Identify which cell holds the provided text, then report its [X, Y] central coordinate. 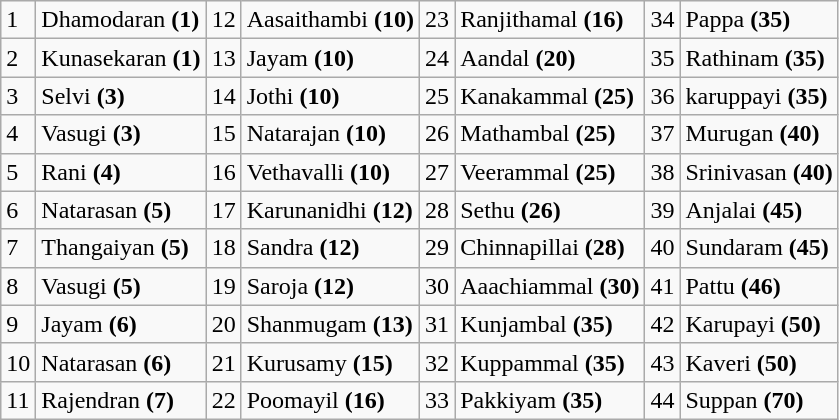
Mathambal (25) [550, 134]
Thangaiyan (5) [121, 248]
27 [438, 172]
Shanmugam (13) [330, 324]
Natarasan (5) [121, 210]
30 [438, 286]
Karunanidhi (12) [330, 210]
Ranjithamal (16) [550, 20]
13 [224, 58]
Pakkiyam (35) [550, 400]
17 [224, 210]
16 [224, 172]
Vasugi (5) [121, 286]
8 [18, 286]
2 [18, 58]
Sundaram (45) [759, 248]
Vethavalli (10) [330, 172]
Saroja (12) [330, 286]
Kaveri (50) [759, 362]
Rathinam (35) [759, 58]
31 [438, 324]
21 [224, 362]
Sethu (26) [550, 210]
36 [662, 96]
Natarasan (6) [121, 362]
Pattu (46) [759, 286]
Suppan (70) [759, 400]
Kuppammal (35) [550, 362]
33 [438, 400]
42 [662, 324]
32 [438, 362]
7 [18, 248]
14 [224, 96]
3 [18, 96]
Aaachiammal (30) [550, 286]
Rajendran (7) [121, 400]
6 [18, 210]
Pappa (35) [759, 20]
Anjalai (45) [759, 210]
24 [438, 58]
25 [438, 96]
Jayam (6) [121, 324]
Aasaithambi (10) [330, 20]
Rani (4) [121, 172]
37 [662, 134]
39 [662, 210]
26 [438, 134]
12 [224, 20]
4 [18, 134]
20 [224, 324]
Kurusamy (15) [330, 362]
35 [662, 58]
43 [662, 362]
11 [18, 400]
Kanakammal (25) [550, 96]
Veerammal (25) [550, 172]
5 [18, 172]
15 [224, 134]
Jothi (10) [330, 96]
Aandal (20) [550, 58]
Sandra (12) [330, 248]
Karupayi (50) [759, 324]
Kunjambal (35) [550, 324]
Dhamodaran (1) [121, 20]
29 [438, 248]
19 [224, 286]
Srinivasan (40) [759, 172]
Poomayil (16) [330, 400]
karuppayi (35) [759, 96]
10 [18, 362]
34 [662, 20]
23 [438, 20]
41 [662, 286]
40 [662, 248]
18 [224, 248]
Selvi (3) [121, 96]
Natarajan (10) [330, 134]
Murugan (40) [759, 134]
Jayam (10) [330, 58]
Chinnapillai (28) [550, 248]
44 [662, 400]
Vasugi (3) [121, 134]
9 [18, 324]
Kunasekaran (1) [121, 58]
22 [224, 400]
1 [18, 20]
38 [662, 172]
28 [438, 210]
